Search for the cell housing the specified text and yield its [x, y] center coordinate. 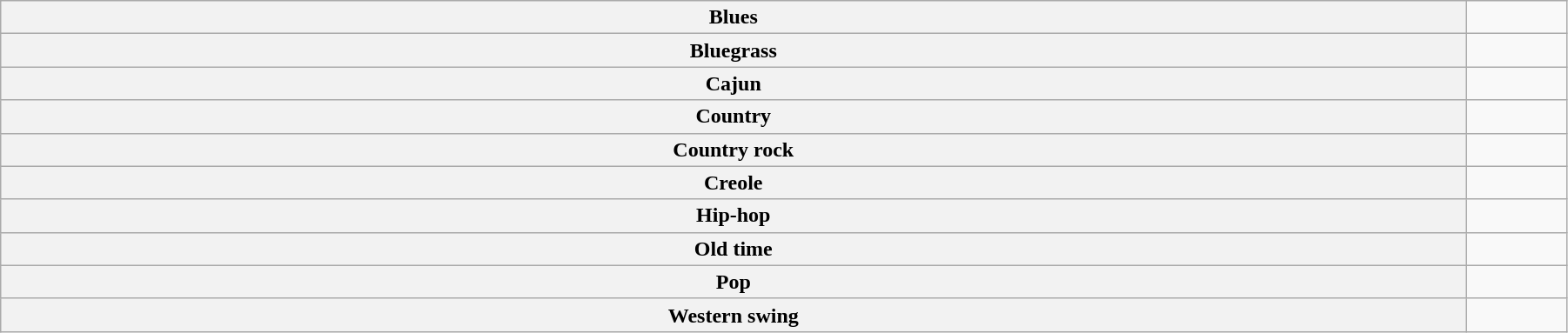
Blues [734, 17]
Country [734, 117]
Bluegrass [734, 50]
Pop [734, 282]
Western swing [734, 315]
Hip-hop [734, 216]
Cajun [734, 83]
Creole [734, 183]
Old time [734, 249]
Country rock [734, 150]
